Detect which cell encompasses the target text, then output its [X, Y] center coordinate. 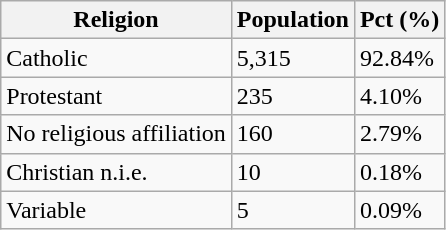
4.10% [399, 96]
160 [292, 134]
0.18% [399, 172]
Religion [116, 20]
5,315 [292, 58]
No religious affiliation [116, 134]
Population [292, 20]
Protestant [116, 96]
Catholic [116, 58]
Pct (%) [399, 20]
92.84% [399, 58]
Variable [116, 210]
0.09% [399, 210]
10 [292, 172]
2.79% [399, 134]
Christian n.i.e. [116, 172]
5 [292, 210]
235 [292, 96]
